Determine the (x, y) coordinate at the center of the cell enclosing the given text.  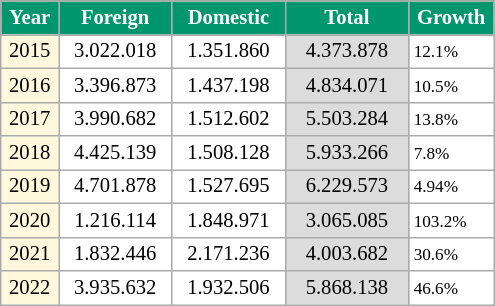
4.425.139 (114, 153)
1.932.506 (228, 287)
1.832.446 (114, 254)
Foreign (114, 17)
3.022.018 (114, 51)
4.373.878 (347, 51)
7.8% (452, 153)
Year (30, 17)
2021 (30, 254)
5.933.266 (347, 153)
4.94% (452, 186)
1.527.695 (228, 186)
6.229.573 (347, 186)
103.2% (452, 220)
4.834.071 (347, 85)
Total (347, 17)
4.003.682 (347, 254)
Growth (452, 17)
10.5% (452, 85)
1.351.860 (228, 51)
2020 (30, 220)
30.6% (452, 254)
2017 (30, 119)
1.848.971 (228, 220)
2022 (30, 287)
3.396.873 (114, 85)
12.1% (452, 51)
5.868.138 (347, 287)
5.503.284 (347, 119)
4.701.878 (114, 186)
Domestic (228, 17)
2019 (30, 186)
2018 (30, 153)
3.990.682 (114, 119)
3.935.632 (114, 287)
2016 (30, 85)
3.065.085 (347, 220)
1.512.602 (228, 119)
46.6% (452, 287)
2.171.236 (228, 254)
1.437.198 (228, 85)
2015 (30, 51)
1.216.114 (114, 220)
13.8% (452, 119)
1.508.128 (228, 153)
